From the cell containing the given text, extract its center point as [x, y] coordinate. 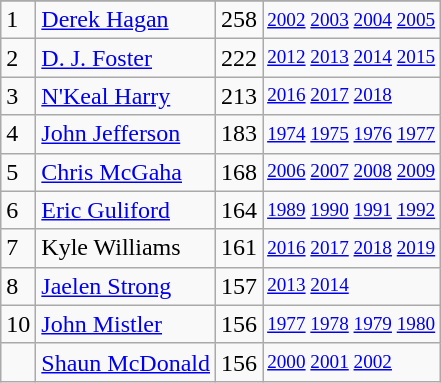
168 [240, 172]
John Jefferson [126, 134]
1989 1990 1991 1992 [352, 210]
Kyle Williams [126, 248]
1 [18, 20]
4 [18, 134]
1974 1975 1976 1977 [352, 134]
2012 2013 2014 2015 [352, 58]
2 [18, 58]
213 [240, 96]
John Mistler [126, 324]
3 [18, 96]
Shaun McDonald [126, 362]
1977 1978 1979 1980 [352, 324]
183 [240, 134]
Jaelen Strong [126, 286]
2002 2003 2004 2005 [352, 20]
161 [240, 248]
157 [240, 286]
10 [18, 324]
Chris McGaha [126, 172]
2006 2007 2008 2009 [352, 172]
Derek Hagan [126, 20]
2013 2014 [352, 286]
7 [18, 248]
258 [240, 20]
2000 2001 2002 [352, 362]
D. J. Foster [126, 58]
164 [240, 210]
6 [18, 210]
2016 2017 2018 [352, 96]
N'Keal Harry [126, 96]
Eric Guliford [126, 210]
2016 2017 2018 2019 [352, 248]
8 [18, 286]
222 [240, 58]
5 [18, 172]
